From the cell containing the given text, extract its center point as (x, y) coordinate. 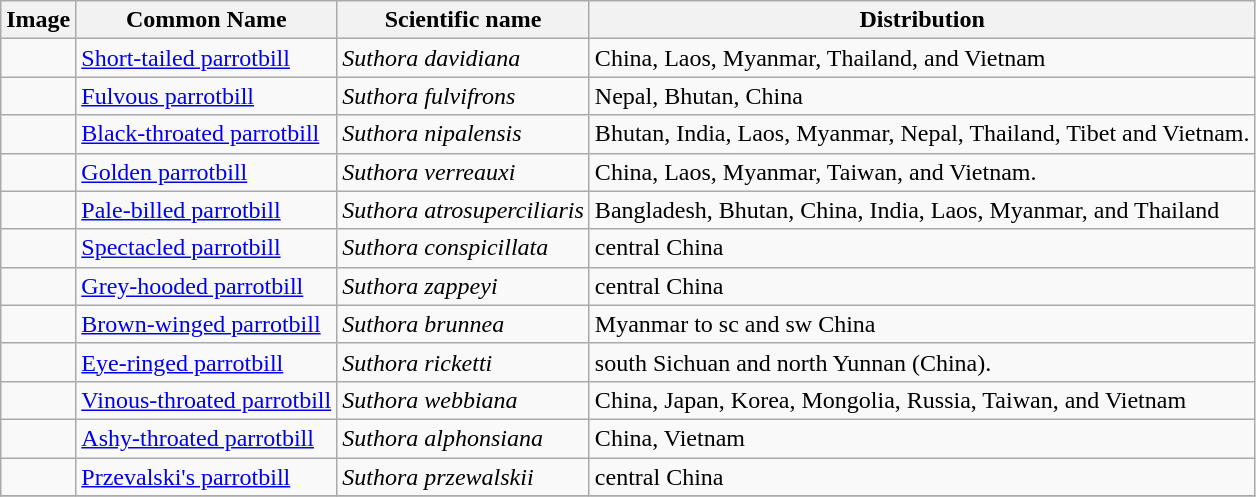
Suthora nipalensis (464, 134)
Myanmar to sc and sw China (922, 324)
Short-tailed parrotbill (206, 58)
Bangladesh, Bhutan, China, India, Laos, Myanmar, and Thailand (922, 210)
China, Laos, Myanmar, Taiwan, and Vietnam. (922, 172)
Eye-ringed parrotbill (206, 362)
Distribution (922, 20)
Przevalski's parrotbill (206, 477)
Vinous-throated parrotbill (206, 400)
Bhutan, India, Laos, Myanmar, Nepal, Thailand, Tibet and Vietnam. (922, 134)
Scientific name (464, 20)
Suthora fulvifrons (464, 96)
Nepal, Bhutan, China (922, 96)
Suthora brunnea (464, 324)
Suthora webbiana (464, 400)
Suthora przewalskii (464, 477)
Pale-billed parrotbill (206, 210)
China, Japan, Korea, Mongolia, Russia, Taiwan, and Vietnam (922, 400)
China, Vietnam (922, 438)
China, Laos, Myanmar, Thailand, and Vietnam (922, 58)
Suthora ricketti (464, 362)
Suthora conspicillata (464, 248)
Black-throated parrotbill (206, 134)
Suthora alphonsiana (464, 438)
Image (38, 20)
Suthora verreauxi (464, 172)
Common Name (206, 20)
Fulvous parrotbill (206, 96)
Ashy-throated parrotbill (206, 438)
Suthora zappeyi (464, 286)
Suthora davidiana (464, 58)
Grey-hooded parrotbill (206, 286)
Brown-winged parrotbill (206, 324)
south Sichuan and north Yunnan (China). (922, 362)
Suthora atrosuperciliaris (464, 210)
Spectacled parrotbill (206, 248)
Golden parrotbill (206, 172)
